Extract the (X, Y) coordinate from the center of the cell holding the provided text.  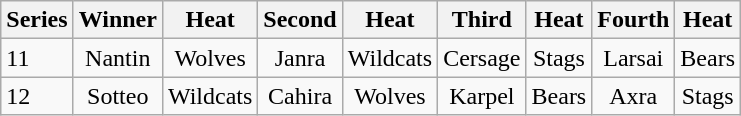
Third (482, 20)
Axra (634, 96)
Second (300, 20)
Winner (118, 20)
Series (37, 20)
Nantin (118, 58)
11 (37, 58)
Janra (300, 58)
Sotteo (118, 96)
Karpel (482, 96)
Cahira (300, 96)
Larsai (634, 58)
12 (37, 96)
Cersage (482, 58)
Fourth (634, 20)
